Identify which cell holds the provided text, then report its (x, y) central coordinate. 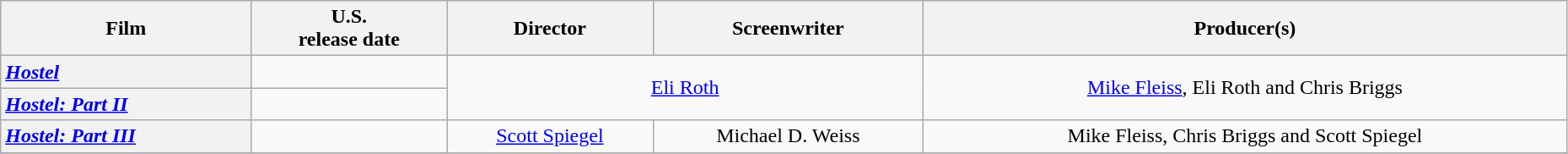
Director (550, 29)
Mike Fleiss, Chris Briggs and Scott Spiegel (1245, 136)
Scott Spiegel (550, 136)
Producer(s) (1245, 29)
Screenwriter (788, 29)
Film (127, 29)
Hostel: Part III (127, 136)
U.S. release date (349, 29)
Michael D. Weiss (788, 136)
Hostel: Part II (127, 104)
Mike Fleiss, Eli Roth and Chris Briggs (1245, 88)
Hostel (127, 72)
Eli Roth (685, 88)
